Locate the cell with the specified text and output its (X, Y) center coordinate. 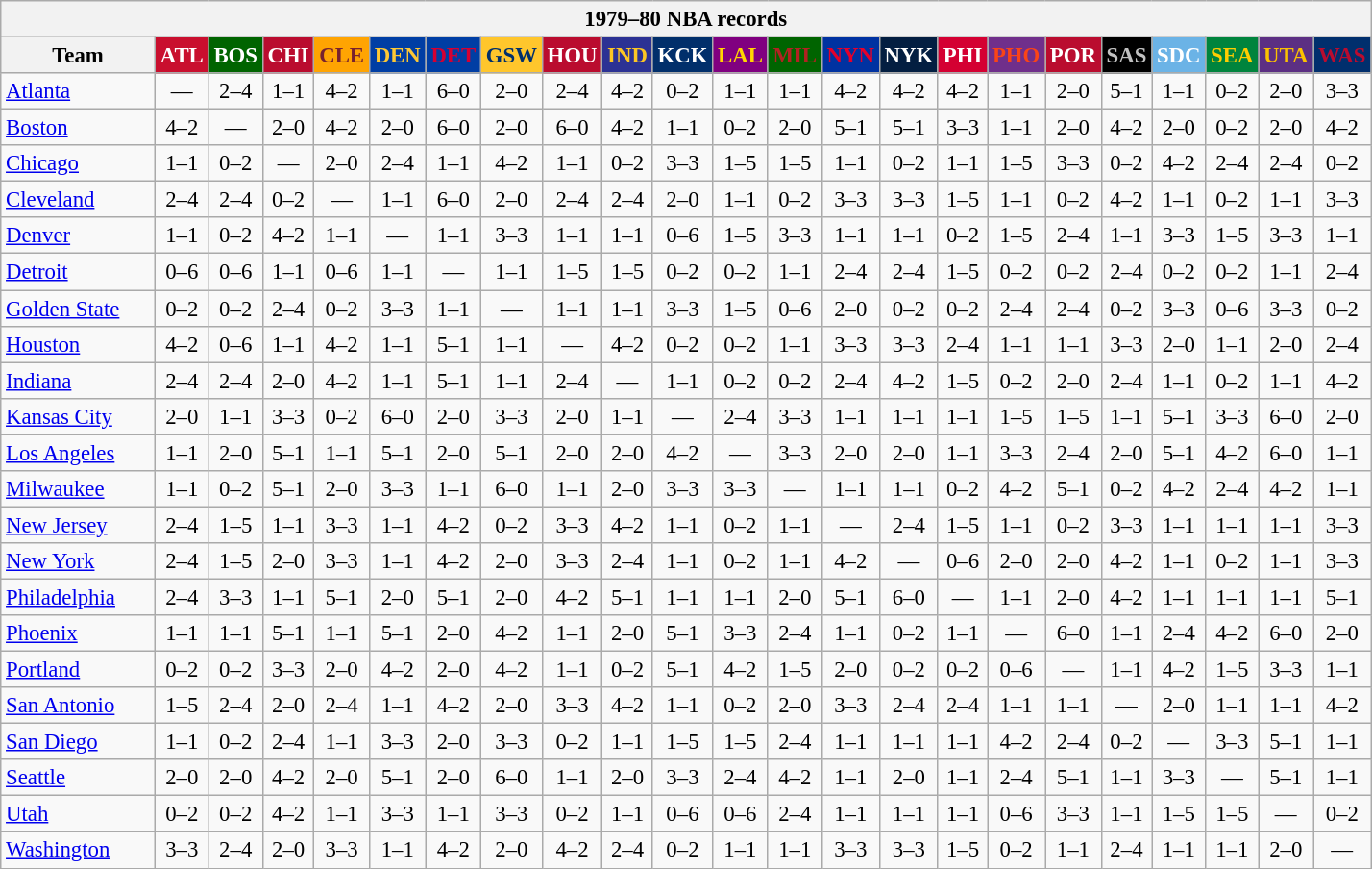
Boston (79, 128)
Los Angeles (79, 453)
Portland (79, 670)
MIL (795, 56)
PHI (963, 56)
BOS (235, 56)
New Jersey (79, 525)
POR (1074, 56)
Golden State (79, 309)
Indiana (79, 381)
IND (627, 56)
Philadelphia (79, 597)
Milwaukee (79, 489)
GSW (512, 56)
HOU (573, 56)
San Diego (79, 742)
Cleveland (79, 200)
PHO (1017, 56)
DET (453, 56)
Utah (79, 814)
SAS (1126, 56)
Washington (79, 851)
Houston (79, 344)
Team (79, 56)
Seattle (79, 778)
DEN (398, 56)
Chicago (79, 163)
Atlanta (79, 91)
WAS (1342, 56)
CHI (288, 56)
Kansas City (79, 416)
SDC (1179, 56)
UTA (1286, 56)
Denver (79, 236)
1979–80 NBA records (686, 19)
Phoenix (79, 633)
CLE (342, 56)
San Antonio (79, 706)
LAL (740, 56)
New York (79, 561)
SEA (1232, 56)
KCK (682, 56)
NYK (909, 56)
Detroit (79, 272)
NYN (850, 56)
ATL (182, 56)
